Scan for the cell matching the given text and deliver its (x, y) coordinate at center. 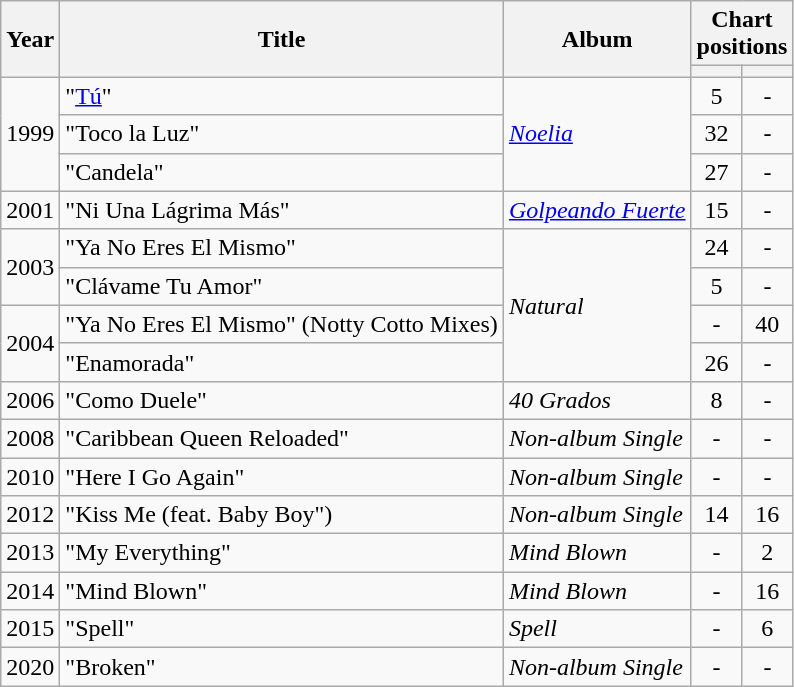
"Kiss Me (feat. Baby Boy") (282, 515)
"My Everything" (282, 553)
"Ya No Eres El Mismo" (Notty Cotto Mixes) (282, 324)
2020 (30, 667)
40 Grados (597, 400)
2 (768, 553)
32 (716, 134)
Title (282, 39)
Album (597, 39)
26 (716, 362)
"Caribbean Queen Reloaded" (282, 438)
"Ni Una Lágrima Más" (282, 210)
2012 (30, 515)
2014 (30, 591)
"Tú" (282, 96)
"Toco la Luz" (282, 134)
"Broken" (282, 667)
"Here I Go Again" (282, 477)
Noelia (597, 134)
"Como Duele" (282, 400)
"Spell" (282, 629)
2004 (30, 343)
"Candela" (282, 172)
1999 (30, 134)
"Mind Blown" (282, 591)
6 (768, 629)
2001 (30, 210)
"Enamorada" (282, 362)
"Clávame Tu Amor" (282, 286)
2010 (30, 477)
2013 (30, 553)
"Ya No Eres El Mismo" (282, 248)
2006 (30, 400)
Year (30, 39)
2015 (30, 629)
27 (716, 172)
2008 (30, 438)
Spell (597, 629)
40 (768, 324)
15 (716, 210)
2003 (30, 267)
24 (716, 248)
Chart positions (742, 34)
Natural (597, 305)
14 (716, 515)
8 (716, 400)
Golpeando Fuerte (597, 210)
